Provide the [X, Y] coordinate of the cell's center where the given text is located.  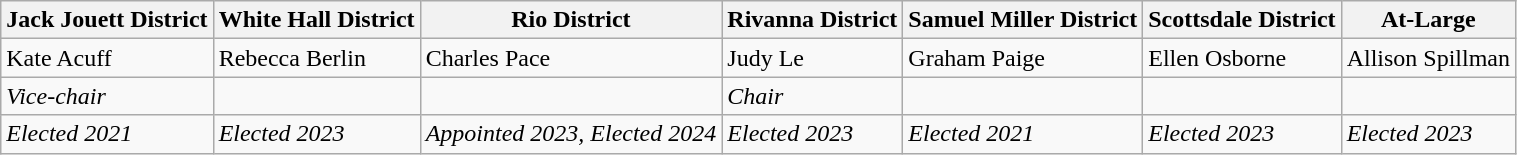
Ellen Osborne [1242, 58]
Jack Jouett District [107, 20]
At-Large [1428, 20]
Rivanna District [812, 20]
Graham Paige [1023, 58]
Samuel Miller District [1023, 20]
Vice-chair [107, 96]
Scottsdale District [1242, 20]
Kate Acuff [107, 58]
Rebecca Berlin [316, 58]
Appointed 2023, Elected 2024 [571, 134]
Chair [812, 96]
Charles Pace [571, 58]
Allison Spillman [1428, 58]
Judy Le [812, 58]
White Hall District [316, 20]
Rio District [571, 20]
